For the text-containing cell, return its midpoint in [X, Y] coordinate format. 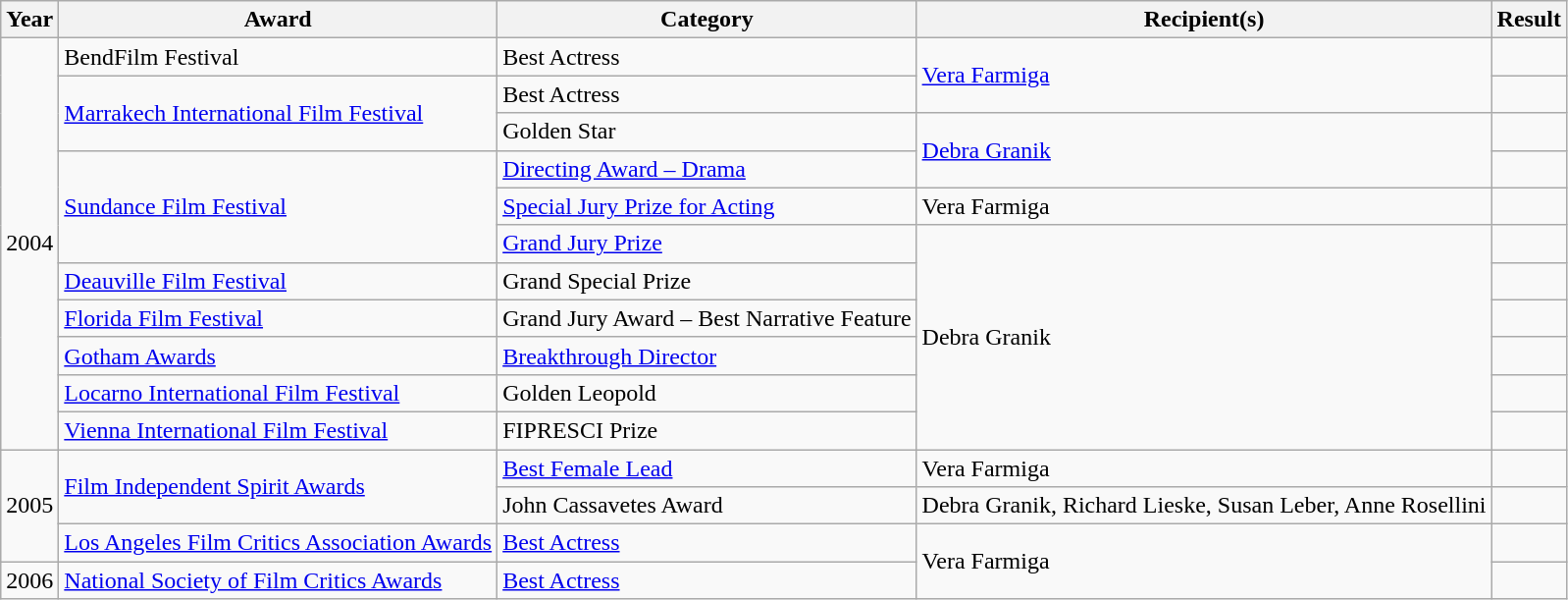
Gotham Awards [279, 355]
Film Independent Spirit Awards [279, 487]
Best Female Lead [706, 468]
Deauville Film Festival [279, 281]
Recipient(s) [1204, 20]
2006 [29, 580]
Golden Star [706, 132]
Marrakech International Film Festival [279, 113]
Golden Leopold [706, 393]
National Society of Film Critics Awards [279, 580]
Year [29, 20]
2004 [29, 244]
Directing Award – Drama [706, 169]
Grand Jury Prize [706, 244]
Grand Jury Award – Best Narrative Feature [706, 318]
John Cassavetes Award [706, 506]
Award [279, 20]
Sundance Film Festival [279, 206]
Grand Special Prize [706, 281]
Breakthrough Director [706, 355]
Locarno International Film Festival [279, 393]
2005 [29, 506]
Vienna International Film Festival [279, 430]
Category [706, 20]
BendFilm Festival [279, 57]
Result [1529, 20]
Florida Film Festival [279, 318]
Special Jury Prize for Acting [706, 206]
Debra Granik, Richard Lieske, Susan Leber, Anne Rosellini [1204, 506]
FIPRESCI Prize [706, 430]
Los Angeles Film Critics Association Awards [279, 543]
